Provide the [X, Y] coordinate of the cell's center where the given text is located.  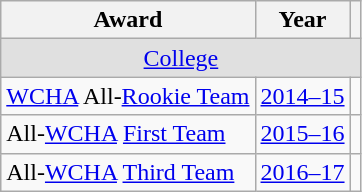
Year [302, 20]
2016–17 [302, 172]
2014–15 [302, 96]
WCHA All-Rookie Team [128, 96]
All-WCHA First Team [128, 134]
Award [128, 20]
2015–16 [302, 134]
College [181, 58]
All-WCHA Third Team [128, 172]
